Locate the cell with the specified text and output its (X, Y) center coordinate. 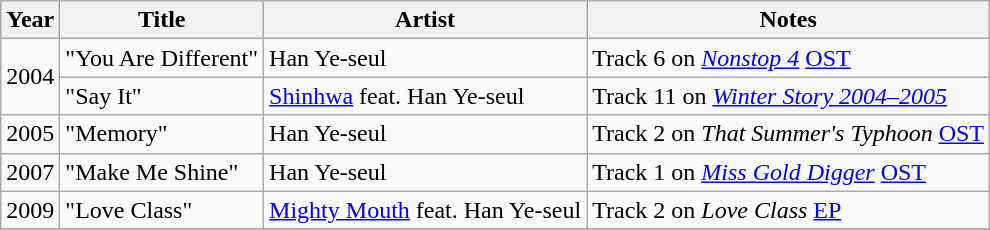
Track 2 on That Summer's Typhoon OST (788, 134)
Shinhwa feat. Han Ye-seul (426, 96)
"Memory" (162, 134)
Track 11 on Winter Story 2004–2005 (788, 96)
"Say It" (162, 96)
Track 2 on Love Class EP (788, 210)
"You Are Different" (162, 58)
"Make Me Shine" (162, 172)
Year (30, 20)
Artist (426, 20)
Notes (788, 20)
Title (162, 20)
Track 1 on Miss Gold Digger OST (788, 172)
2009 (30, 210)
2007 (30, 172)
Mighty Mouth feat. Han Ye-seul (426, 210)
Track 6 on Nonstop 4 OST (788, 58)
2005 (30, 134)
2004 (30, 77)
"Love Class" (162, 210)
